Find where the given text appears and provide that cell's center as (X, Y) coordinate. 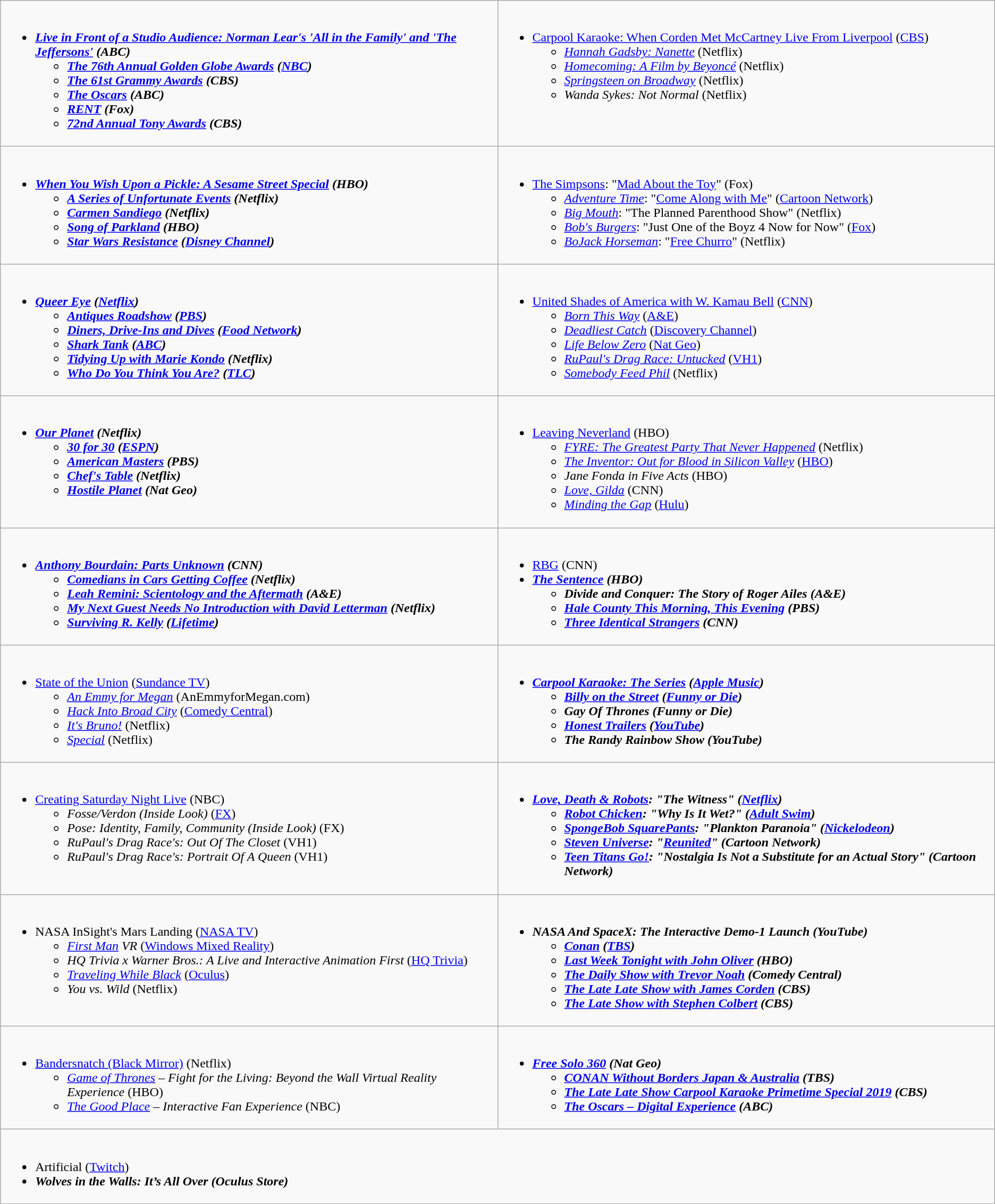
State of the Union (Sundance TV)An Emmy for Megan (AnEmmyforMegan.com)Hack Into Broad City (Comedy Central)It's Bruno! (Netflix)Special (Netflix) (249, 703)
Our Planet (Netflix)30 for 30 (ESPN)American Masters (PBS)Chef's Table (Netflix)Hostile Planet (Nat Geo) (249, 462)
Artificial (Twitch)Wolves in the Walls: It’s All Over (Oculus Store) (497, 1166)
